For the text-containing cell, return its midpoint in (X, Y) coordinate format. 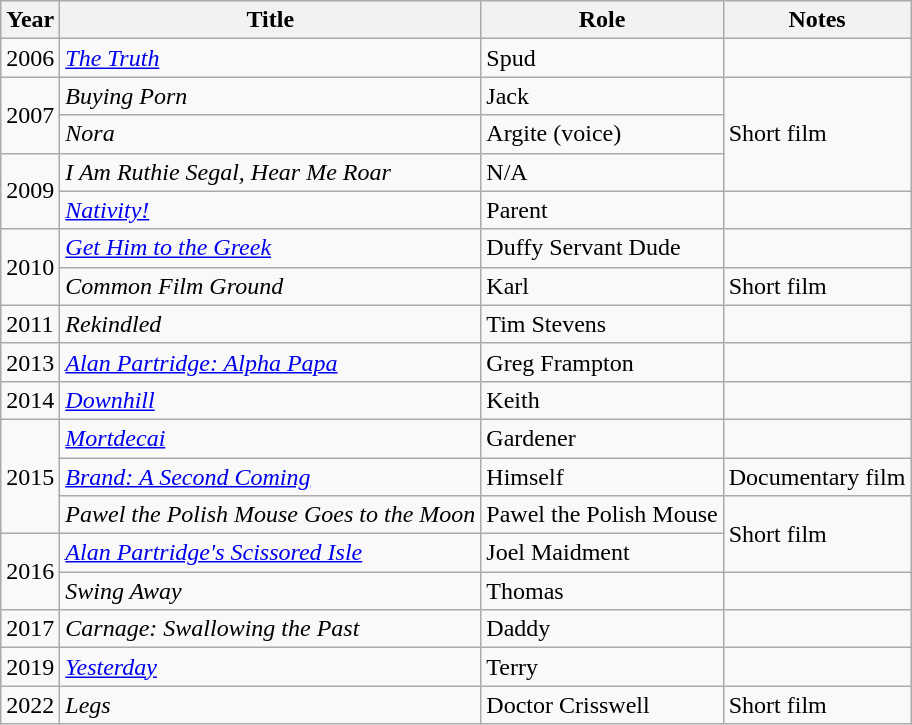
2016 (30, 572)
Pawel the Polish Mouse (602, 515)
Get Him to the Greek (270, 248)
Terry (602, 667)
Spud (602, 58)
2007 (30, 115)
Common Film Ground (270, 286)
Year (30, 20)
Nora (270, 134)
Himself (602, 477)
2010 (30, 267)
Thomas (602, 591)
Keith (602, 400)
2011 (30, 324)
Argite (voice) (602, 134)
Daddy (602, 629)
Rekindled (270, 324)
Buying Porn (270, 96)
Alan Partridge: Alpha Papa (270, 362)
2015 (30, 476)
Title (270, 20)
Brand: A Second Coming (270, 477)
2014 (30, 400)
Doctor Crisswell (602, 705)
Jack (602, 96)
I Am Ruthie Segal, Hear Me Roar (270, 172)
Documentary film (817, 477)
2022 (30, 705)
Karl (602, 286)
Role (602, 20)
2009 (30, 191)
Joel Maidment (602, 553)
Downhill (270, 400)
2006 (30, 58)
2019 (30, 667)
Gardener (602, 438)
N/A (602, 172)
Legs (270, 705)
Greg Frampton (602, 362)
Parent (602, 210)
Nativity! (270, 210)
Mortdecai (270, 438)
Duffy Servant Dude (602, 248)
Pawel the Polish Mouse Goes to the Moon (270, 515)
2017 (30, 629)
Notes (817, 20)
Alan Partridge's Scissored Isle (270, 553)
Swing Away (270, 591)
Yesterday (270, 667)
The Truth (270, 58)
Tim Stevens (602, 324)
Carnage: Swallowing the Past (270, 629)
2013 (30, 362)
